Pinpoint the cell where the given text exists, returning its (X, Y) midpoint coordinate. 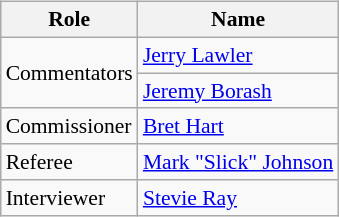
Bret Hart (238, 126)
Jerry Lawler (238, 55)
Name (238, 20)
Stevie Ray (238, 198)
Referee (70, 162)
Jeremy Borash (238, 91)
Commissioner (70, 126)
Interviewer (70, 198)
Mark "Slick" Johnson (238, 162)
Commentators (70, 72)
Role (70, 20)
